Scan for the cell matching the given text and deliver its (X, Y) coordinate at center. 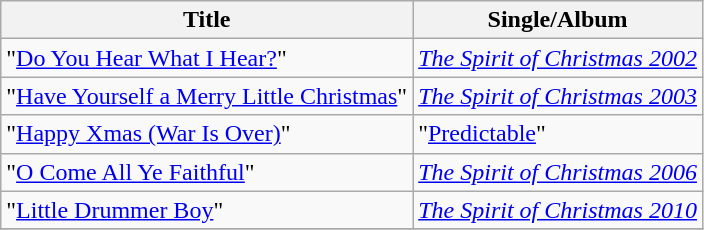
The Spirit of Christmas 2006 (558, 172)
The Spirit of Christmas 2010 (558, 210)
"Happy Xmas (War Is Over)" (207, 134)
"Little Drummer Boy" (207, 210)
"Predictable" (558, 134)
Single/Album (558, 20)
"O Come All Ye Faithful" (207, 172)
"Have Yourself a Merry Little Christmas" (207, 96)
The Spirit of Christmas 2002 (558, 58)
Title (207, 20)
"Do You Hear What I Hear?" (207, 58)
The Spirit of Christmas 2003 (558, 96)
